Search for the cell housing the specified text and yield its [X, Y] center coordinate. 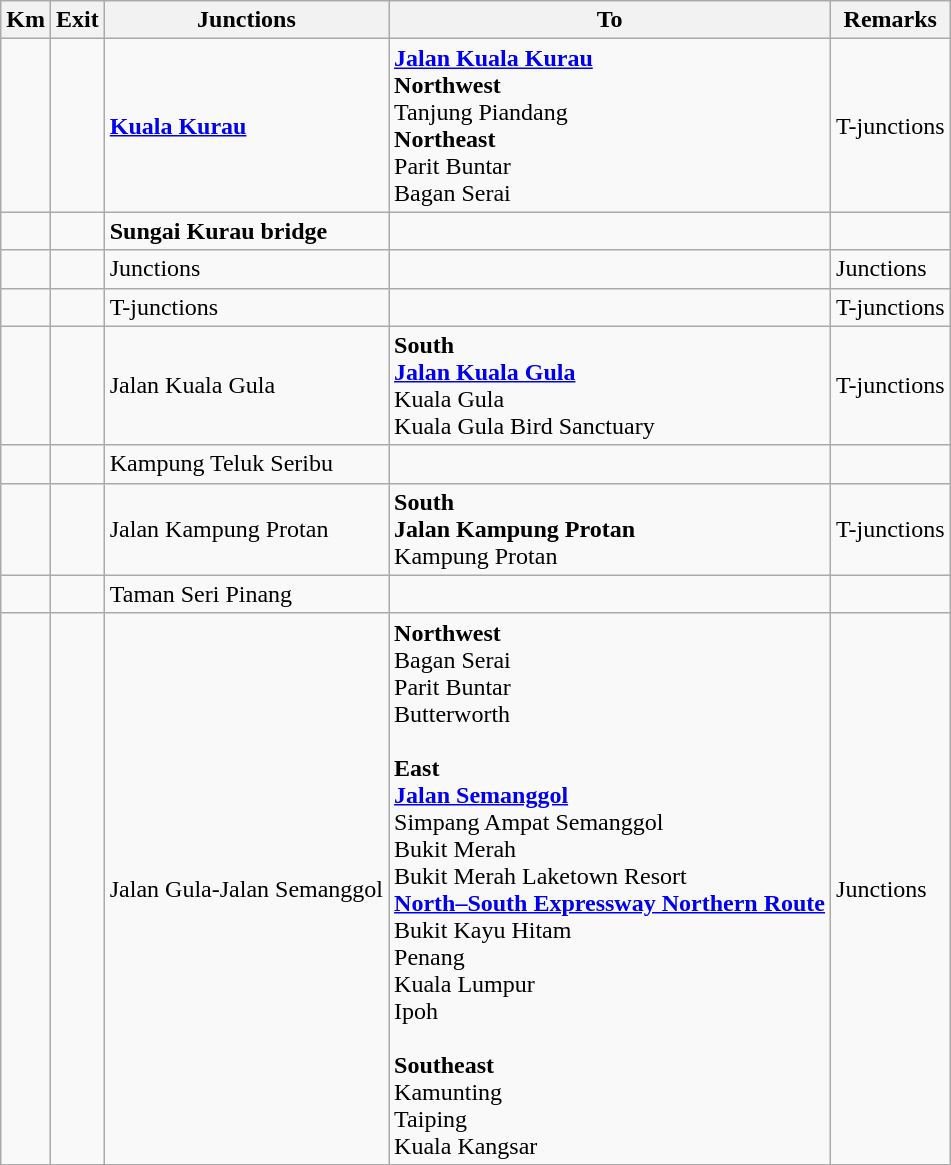
Kampung Teluk Seribu [246, 464]
Jalan Kuala KurauNorthwestTanjung PiandangNortheastParit BuntarBagan Serai [610, 126]
South Jalan Kuala GulaKuala GulaKuala Gula Bird Sanctuary [610, 386]
Km [26, 20]
Jalan Kampung Protan [246, 529]
Taman Seri Pinang [246, 594]
Remarks [891, 20]
To [610, 20]
Jalan Kuala Gula [246, 386]
SouthJalan Kampung ProtanKampung Protan [610, 529]
Exit [77, 20]
Kuala Kurau [246, 126]
Jalan Gula-Jalan Semanggol [246, 888]
Sungai Kurau bridge [246, 231]
